Locate the cell with the specified text and output its [X, Y] center coordinate. 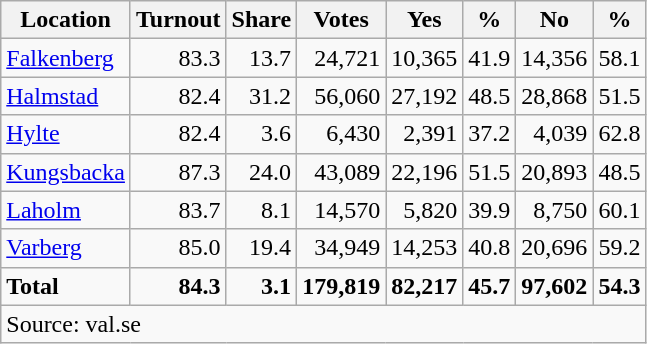
6,430 [342, 134]
24,721 [342, 58]
No [554, 20]
2,391 [424, 134]
3.1 [262, 286]
Falkenberg [66, 58]
Varberg [66, 248]
40.8 [490, 248]
Kungsbacka [66, 172]
56,060 [342, 96]
Votes [342, 20]
83.3 [178, 58]
Location [66, 20]
8,750 [554, 210]
Turnout [178, 20]
54.3 [620, 286]
Source: val.se [324, 324]
8.1 [262, 210]
83.7 [178, 210]
10,365 [424, 58]
58.1 [620, 58]
14,356 [554, 58]
5,820 [424, 210]
27,192 [424, 96]
41.9 [490, 58]
31.2 [262, 96]
82,217 [424, 286]
4,039 [554, 134]
14,253 [424, 248]
19.4 [262, 248]
34,949 [342, 248]
97,602 [554, 286]
24.0 [262, 172]
84.3 [178, 286]
Laholm [66, 210]
43,089 [342, 172]
37.2 [490, 134]
14,570 [342, 210]
Total [66, 286]
20,696 [554, 248]
3.6 [262, 134]
59.2 [620, 248]
45.7 [490, 286]
60.1 [620, 210]
62.8 [620, 134]
13.7 [262, 58]
Share [262, 20]
Halmstad [66, 96]
179,819 [342, 286]
22,196 [424, 172]
Yes [424, 20]
39.9 [490, 210]
Hylte [66, 134]
87.3 [178, 172]
28,868 [554, 96]
85.0 [178, 248]
20,893 [554, 172]
